For the text-containing cell, return its midpoint in (x, y) coordinate format. 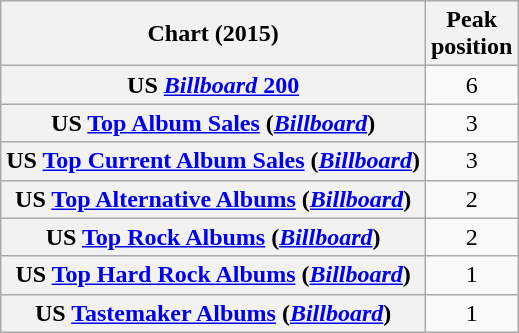
US Tastemaker Albums (Billboard) (214, 313)
US Top Current Album Sales (Billboard) (214, 161)
US Top Alternative Albums (Billboard) (214, 199)
Peakposition (471, 34)
US Top Hard Rock Albums (Billboard) (214, 275)
US Top Rock Albums (Billboard) (214, 237)
US Billboard 200 (214, 85)
US Top Album Sales (Billboard) (214, 123)
6 (471, 85)
Chart (2015) (214, 34)
